Extract the (X, Y) coordinate from the center of the cell holding the provided text.  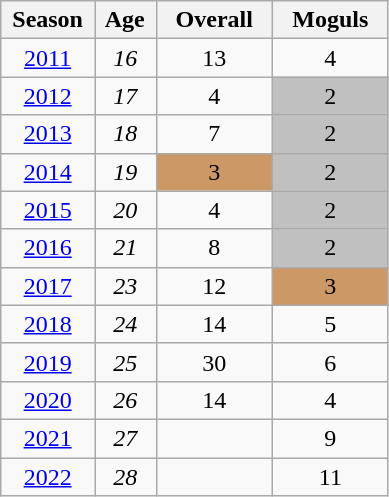
20 (125, 210)
2011 (48, 58)
11 (330, 477)
2019 (48, 362)
9 (330, 438)
Age (125, 20)
19 (125, 172)
2022 (48, 477)
2014 (48, 172)
17 (125, 96)
5 (330, 324)
7 (214, 134)
25 (125, 362)
27 (125, 438)
23 (125, 286)
13 (214, 58)
18 (125, 134)
8 (214, 248)
Season (48, 20)
2021 (48, 438)
Moguls (330, 20)
16 (125, 58)
2018 (48, 324)
2020 (48, 400)
2015 (48, 210)
26 (125, 400)
24 (125, 324)
2012 (48, 96)
Overall (214, 20)
28 (125, 477)
12 (214, 286)
21 (125, 248)
30 (214, 362)
2016 (48, 248)
6 (330, 362)
2017 (48, 286)
2013 (48, 134)
